Find where the given text appears and provide that cell's center as [x, y] coordinate. 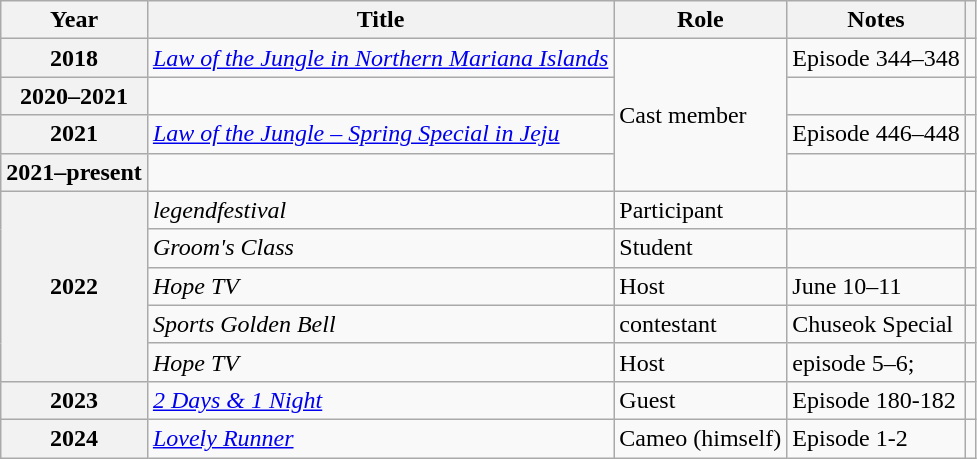
Groom's Class [380, 248]
2024 [74, 438]
legendfestival [380, 210]
Sports Golden Bell [380, 324]
Law of the Jungle in Northern Mariana Islands [380, 58]
Cameo (himself) [700, 438]
Title [380, 20]
Student [700, 248]
2018 [74, 58]
Notes [876, 20]
episode 5–6; [876, 362]
2 Days & 1 Night [380, 400]
Law of the Jungle – Spring Special in Jeju [380, 134]
2021 [74, 134]
Episode 180-182 [876, 400]
Cast member [700, 115]
Role [700, 20]
Guest [700, 400]
2020–2021 [74, 96]
Episode 1-2 [876, 438]
Episode 446–448 [876, 134]
2023 [74, 400]
2021–present [74, 172]
2022 [74, 286]
Chuseok Special [876, 324]
Episode 344–348 [876, 58]
Participant [700, 210]
June 10–11 [876, 286]
Year [74, 20]
contestant [700, 324]
Lovely Runner [380, 438]
